Identify which cell holds the provided text, then report its (X, Y) central coordinate. 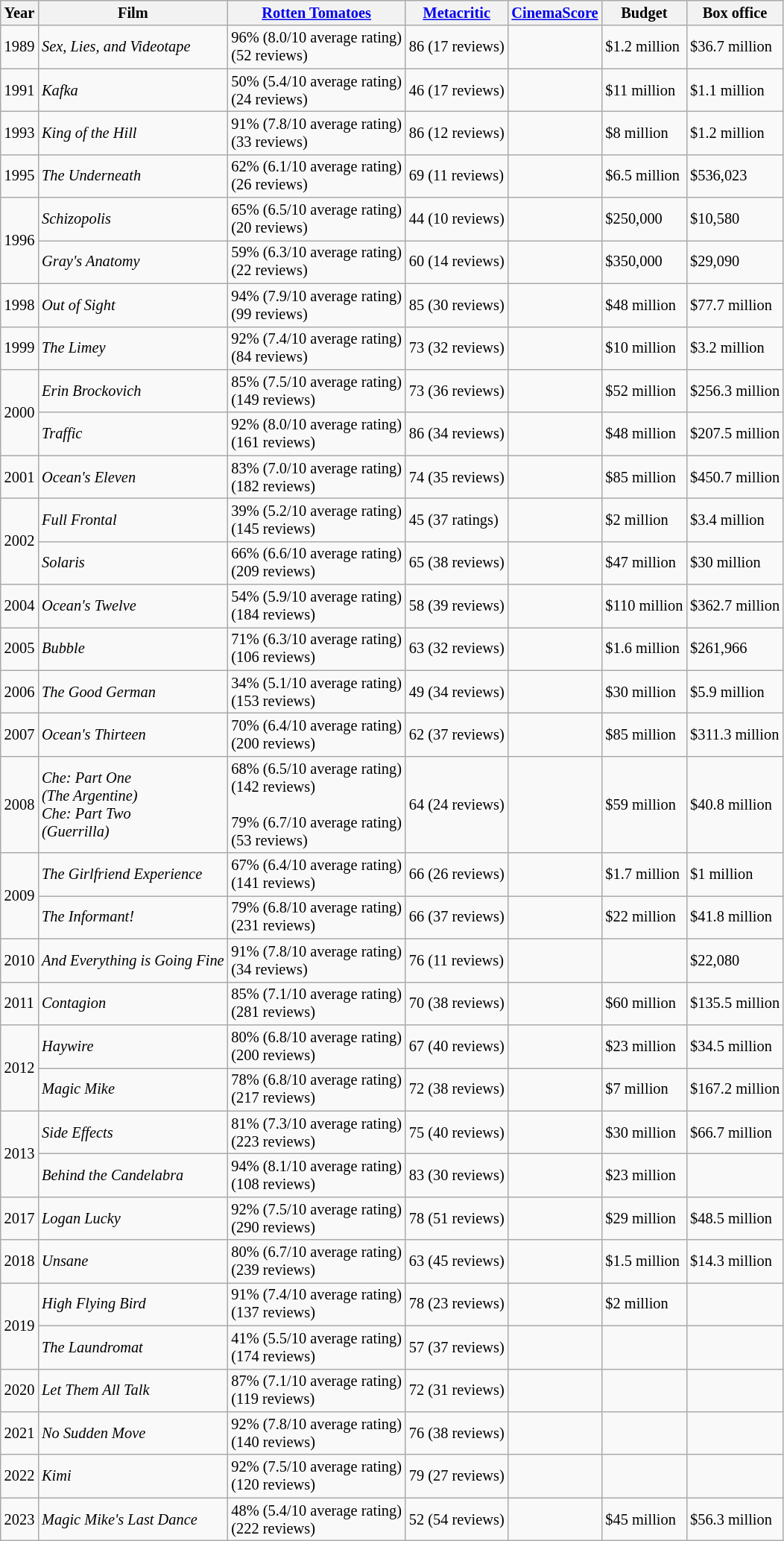
$1 million (735, 875)
$450.7 million (735, 477)
Sex, Lies, and Videotape (133, 47)
39% (5.2/10 average rating)(145 reviews) (316, 520)
$48.5 million (735, 1218)
Contagion (133, 1003)
2007 (19, 734)
85% (7.5/10 average rating)(149 reviews) (316, 391)
79 (27 reviews) (457, 1476)
Traffic (133, 434)
$29,090 (735, 262)
The Informant! (133, 917)
Budget (644, 13)
75 (40 reviews) (457, 1132)
$1.7 million (644, 875)
Unsane (133, 1261)
Ocean's Eleven (133, 477)
Erin Brockovich (133, 391)
66 (37 reviews) (457, 917)
2001 (19, 477)
80% (6.8/10 average rating)(200 reviews) (316, 1046)
$536,023 (735, 176)
92% (7.5/10 average rating)(120 reviews) (316, 1476)
2022 (19, 1476)
2011 (19, 1003)
Kafka (133, 90)
$3.2 million (735, 348)
$167.2 million (735, 1089)
74 (35 reviews) (457, 477)
$29 million (644, 1218)
2008 (19, 804)
92% (7.5/10 average rating)(290 reviews) (316, 1218)
73 (32 reviews) (457, 348)
49 (34 reviews) (457, 692)
Logan Lucky (133, 1218)
78 (23 reviews) (457, 1304)
CinemaScore (555, 13)
The Good German (133, 692)
$207.5 million (735, 434)
$14.3 million (735, 1261)
Solaris (133, 563)
44 (10 reviews) (457, 219)
46 (17 reviews) (457, 90)
Metacritic (457, 13)
1989 (19, 47)
$7 million (644, 1089)
72 (31 reviews) (457, 1390)
48% (5.4/10 average rating)(222 reviews) (316, 1519)
2017 (19, 1218)
2000 (19, 412)
70 (38 reviews) (457, 1003)
$59 million (644, 804)
62 (37 reviews) (457, 734)
92% (7.4/10 average rating)(84 reviews) (316, 348)
$34.5 million (735, 1046)
Gray's Anatomy (133, 262)
$66.7 million (735, 1132)
2019 (19, 1326)
$3.4 million (735, 520)
2013 (19, 1154)
Film (133, 13)
$41.8 million (735, 917)
72 (38 reviews) (457, 1089)
Che: Part One (The Argentine)Che: Part Two (Guerrilla) (133, 804)
57 (37 reviews) (457, 1347)
59% (6.3/10 average rating)(22 reviews) (316, 262)
Magic Mike (133, 1089)
1993 (19, 133)
45 (37 ratings) (457, 520)
76 (11 reviews) (457, 960)
$5.9 million (735, 692)
$362.7 million (735, 606)
$45 million (644, 1519)
$1.1 million (735, 90)
73 (36 reviews) (457, 391)
2023 (19, 1519)
63 (45 reviews) (457, 1261)
And Everything is Going Fine (133, 960)
65 (38 reviews) (457, 563)
66 (26 reviews) (457, 875)
69 (11 reviews) (457, 176)
$22 million (644, 917)
71% (6.3/10 average rating)(106 reviews) (316, 649)
2012 (19, 1068)
$135.5 million (735, 1003)
2010 (19, 960)
68% (6.5/10 average rating)(142 reviews)79% (6.7/10 average rating)(53 reviews) (316, 804)
80% (6.7/10 average rating)(239 reviews) (316, 1261)
1996 (19, 240)
79% (6.8/10 average rating) (231 reviews) (316, 917)
50% (5.4/10 average rating)(24 reviews) (316, 90)
Full Frontal (133, 520)
2018 (19, 1261)
$261,966 (735, 649)
$1.6 million (644, 649)
67% (6.4/10 average rating)(141 reviews) (316, 875)
Bubble (133, 649)
91% (7.4/10 average rating)(137 reviews) (316, 1304)
2005 (19, 649)
Ocean's Twelve (133, 606)
$250,000 (644, 219)
2002 (19, 541)
Schizopolis (133, 219)
The Laundromat (133, 1347)
52 (54 reviews) (457, 1519)
$11 million (644, 90)
87% (7.1/10 average rating)(119 reviews) (316, 1390)
$10 million (644, 348)
2020 (19, 1390)
$10,580 (735, 219)
91% (7.8/10 average rating)(33 reviews) (316, 133)
High Flying Bird (133, 1304)
$47 million (644, 563)
$1.5 million (644, 1261)
Ocean's Thirteen (133, 734)
78 (51 reviews) (457, 1218)
The Limey (133, 348)
$110 million (644, 606)
$311.3 million (735, 734)
$56.3 million (735, 1519)
86 (12 reviews) (457, 133)
81% (7.3/10 average rating)(223 reviews) (316, 1132)
$40.8 million (735, 804)
$22,080 (735, 960)
$6.5 million (644, 176)
Behind the Candelabra (133, 1175)
96% (8.0/10 average rating)(52 reviews) (316, 47)
94% (7.9/10 average rating)(99 reviews) (316, 305)
1999 (19, 348)
67 (40 reviews) (457, 1046)
92% (7.8/10 average rating)(140 reviews) (316, 1433)
Side Effects (133, 1132)
92% (8.0/10 average rating)(161 reviews) (316, 434)
Kimi (133, 1476)
$256.3 million (735, 391)
Let Them All Talk (133, 1390)
Rotten Tomatoes (316, 13)
63 (32 reviews) (457, 649)
94% (8.1/10 average rating)(108 reviews) (316, 1175)
85 (30 reviews) (457, 305)
Out of Sight (133, 305)
$52 million (644, 391)
66% (6.6/10 average rating)(209 reviews) (316, 563)
1991 (19, 90)
$350,000 (644, 262)
Magic Mike's Last Dance (133, 1519)
54% (5.9/10 average rating)(184 reviews) (316, 606)
Box office (735, 13)
41% (5.5/10 average rating)(174 reviews) (316, 1347)
34% (5.1/10 average rating)(153 reviews) (316, 692)
85% (7.1/10 average rating)(281 reviews) (316, 1003)
83 (30 reviews) (457, 1175)
Haywire (133, 1046)
86 (17 reviews) (457, 47)
76 (38 reviews) (457, 1433)
Year (19, 13)
2006 (19, 692)
91% (7.8/10 average rating)(34 reviews) (316, 960)
58 (39 reviews) (457, 606)
62% (6.1/10 average rating)(26 reviews) (316, 176)
86 (34 reviews) (457, 434)
2004 (19, 606)
1998 (19, 305)
$77.7 million (735, 305)
The Girlfriend Experience (133, 875)
65% (6.5/10 average rating)(20 reviews) (316, 219)
2021 (19, 1433)
The Underneath (133, 176)
$60 million (644, 1003)
No Sudden Move (133, 1433)
2009 (19, 896)
$36.7 million (735, 47)
64 (24 reviews) (457, 804)
1995 (19, 176)
King of the Hill (133, 133)
83% (7.0/10 average rating)(182 reviews) (316, 477)
60 (14 reviews) (457, 262)
78% (6.8/10 average rating)(217 reviews) (316, 1089)
70% (6.4/10 average rating)(200 reviews) (316, 734)
$8 million (644, 133)
